For the text-containing cell, return its midpoint in [X, Y] coordinate format. 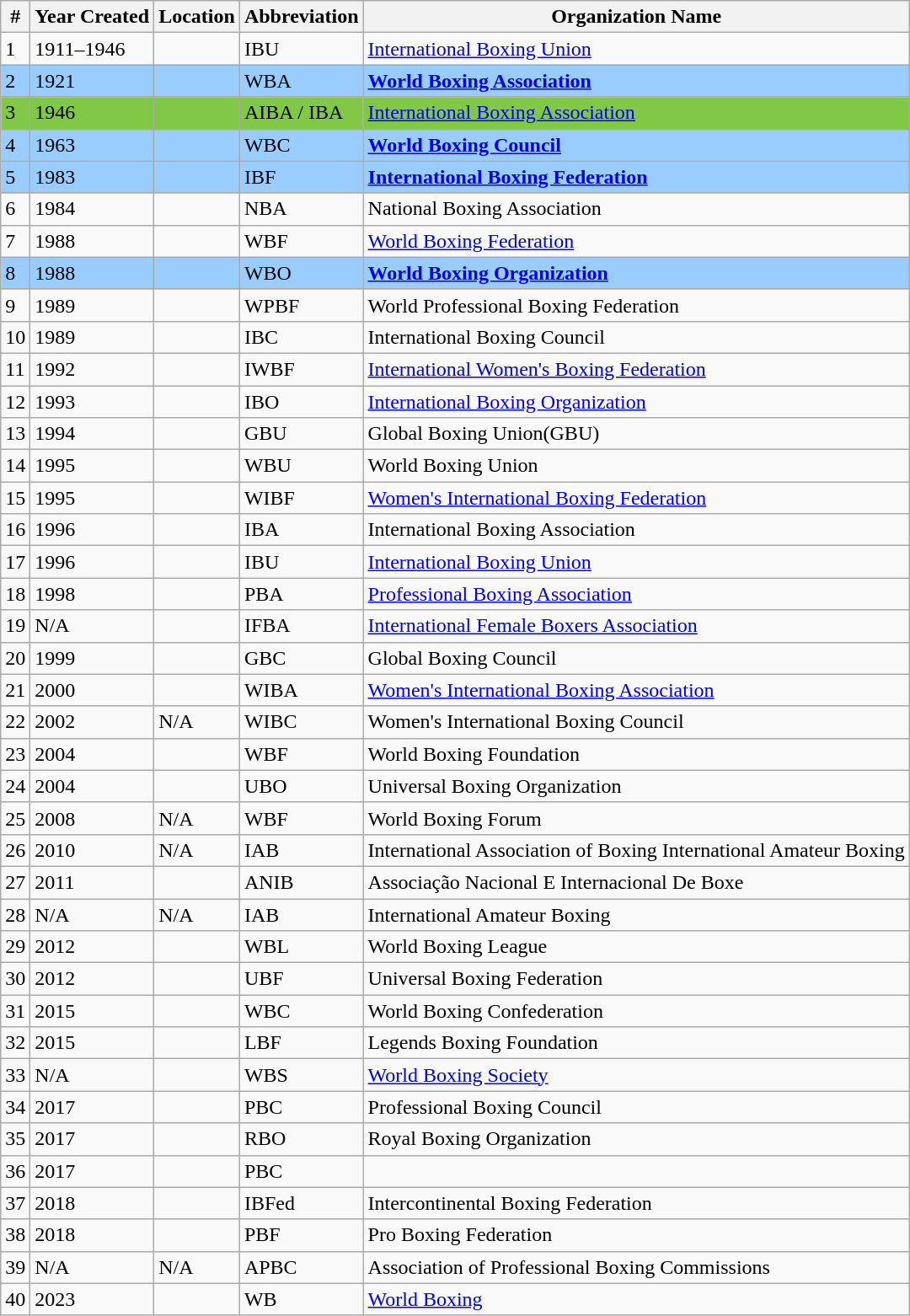
Pro Boxing Federation [636, 1235]
28 [15, 914]
29 [15, 947]
1994 [93, 434]
NBA [302, 209]
2011 [93, 882]
4 [15, 145]
1993 [93, 402]
LBF [302, 1043]
IWBF [302, 369]
2008 [93, 818]
World Professional Boxing Federation [636, 305]
Universal Boxing Federation [636, 979]
International Boxing Organization [636, 402]
GBC [302, 658]
38 [15, 1235]
Royal Boxing Organization [636, 1139]
Universal Boxing Organization [636, 786]
PBA [302, 594]
15 [15, 498]
International Boxing Federation [636, 177]
IBFed [302, 1203]
IBA [302, 530]
World Boxing Confederation [636, 1011]
World Boxing Organization [636, 273]
World Boxing [636, 1299]
PBF [302, 1235]
International Female Boxers Association [636, 626]
2010 [93, 850]
WB [302, 1299]
35 [15, 1139]
RBO [302, 1139]
1911–1946 [93, 49]
18 [15, 594]
World Boxing Association [636, 81]
14 [15, 466]
Year Created [93, 17]
Abbreviation [302, 17]
Global Boxing Council [636, 658]
13 [15, 434]
1946 [93, 113]
Women's International Boxing Council [636, 722]
2023 [93, 1299]
WIBF [302, 498]
UBO [302, 786]
27 [15, 882]
Location [197, 17]
1963 [93, 145]
Professional Boxing Council [636, 1107]
WBS [302, 1075]
GBU [302, 434]
40 [15, 1299]
UBF [302, 979]
World Boxing Council [636, 145]
2 [15, 81]
WIBC [302, 722]
24 [15, 786]
AIBA / IBA [302, 113]
ANIB [302, 882]
APBC [302, 1267]
20 [15, 658]
23 [15, 754]
16 [15, 530]
3 [15, 113]
Global Boxing Union(GBU) [636, 434]
World Boxing Federation [636, 241]
International Women's Boxing Federation [636, 369]
# [15, 17]
36 [15, 1171]
1984 [93, 209]
WBU [302, 466]
1998 [93, 594]
39 [15, 1267]
8 [15, 273]
World Boxing Foundation [636, 754]
33 [15, 1075]
World Boxing Society [636, 1075]
7 [15, 241]
30 [15, 979]
1999 [93, 658]
WBA [302, 81]
26 [15, 850]
31 [15, 1011]
9 [15, 305]
IBC [302, 337]
Women's International Boxing Association [636, 690]
25 [15, 818]
WIBA [302, 690]
2000 [93, 690]
2002 [93, 722]
World Boxing League [636, 947]
International Association of Boxing International Amateur Boxing [636, 850]
5 [15, 177]
Professional Boxing Association [636, 594]
19 [15, 626]
IBF [302, 177]
Women's International Boxing Federation [636, 498]
International Amateur Boxing [636, 914]
Association of Professional Boxing Commissions [636, 1267]
Legends Boxing Foundation [636, 1043]
Associação Nacional E Internacional De Boxe [636, 882]
WBO [302, 273]
11 [15, 369]
IBO [302, 402]
6 [15, 209]
World Boxing Union [636, 466]
37 [15, 1203]
WBL [302, 947]
World Boxing Forum [636, 818]
1983 [93, 177]
10 [15, 337]
Intercontinental Boxing Federation [636, 1203]
1921 [93, 81]
1 [15, 49]
WPBF [302, 305]
Organization Name [636, 17]
National Boxing Association [636, 209]
1992 [93, 369]
22 [15, 722]
21 [15, 690]
International Boxing Council [636, 337]
17 [15, 562]
12 [15, 402]
IFBA [302, 626]
32 [15, 1043]
34 [15, 1107]
